Identify which cell holds the provided text, then report its [x, y] central coordinate. 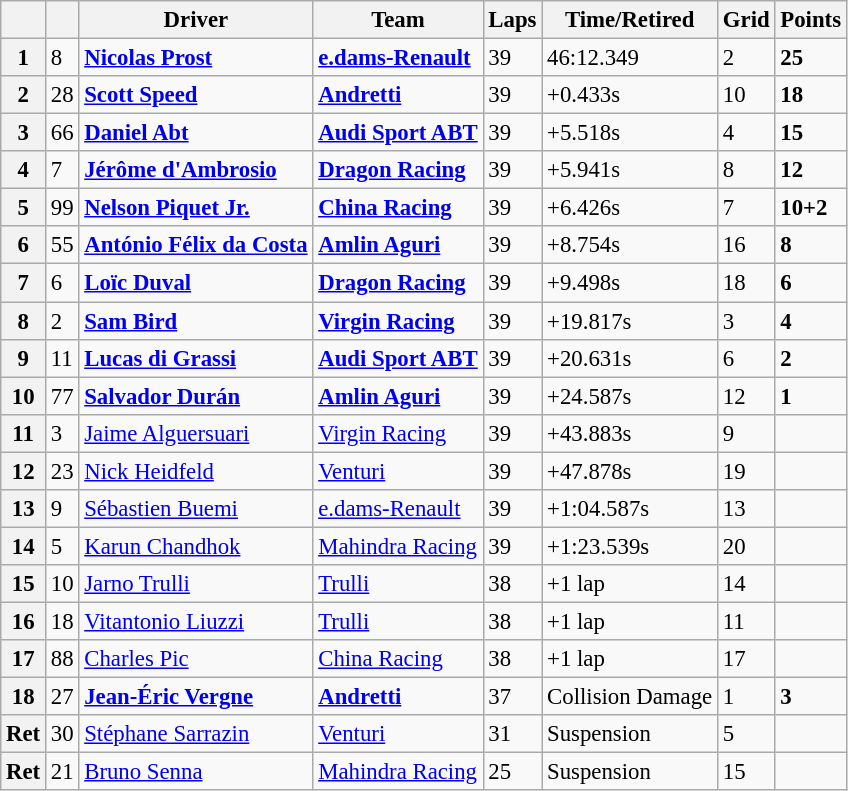
55 [62, 245]
Team [398, 20]
Charles Pic [196, 659]
+6.426s [630, 208]
Daniel Abt [196, 133]
+5.518s [630, 133]
+19.817s [630, 321]
99 [62, 208]
Sébastien Buemi [196, 509]
Karun Chandhok [196, 546]
Nick Heidfeld [196, 471]
Bruno Senna [196, 772]
66 [62, 133]
Jarno Trulli [196, 584]
Grid [746, 20]
Collision Damage [630, 697]
37 [512, 697]
+43.883s [630, 433]
Loïc Duval [196, 283]
+0.433s [630, 95]
Jérôme d'Ambrosio [196, 170]
10+2 [810, 208]
+5.941s [630, 170]
+47.878s [630, 471]
27 [62, 697]
+8.754s [630, 245]
Sam Bird [196, 321]
+1:23.539s [630, 546]
Jaime Alguersuari [196, 433]
Points [810, 20]
28 [62, 95]
+9.498s [630, 283]
Lucas di Grassi [196, 358]
31 [512, 734]
21 [62, 772]
+24.587s [630, 396]
20 [746, 546]
Scott Speed [196, 95]
88 [62, 659]
Jean-Éric Vergne [196, 697]
23 [62, 471]
30 [62, 734]
Time/Retired [630, 20]
Stéphane Sarrazin [196, 734]
19 [746, 471]
Salvador Durán [196, 396]
Vitantonio Liuzzi [196, 621]
António Félix da Costa [196, 245]
77 [62, 396]
Nelson Piquet Jr. [196, 208]
Nicolas Prost [196, 58]
46:12.349 [630, 58]
+1:04.587s [630, 509]
Laps [512, 20]
Driver [196, 20]
+20.631s [630, 358]
